Pinpoint the cell where the given text exists, returning its [X, Y] midpoint coordinate. 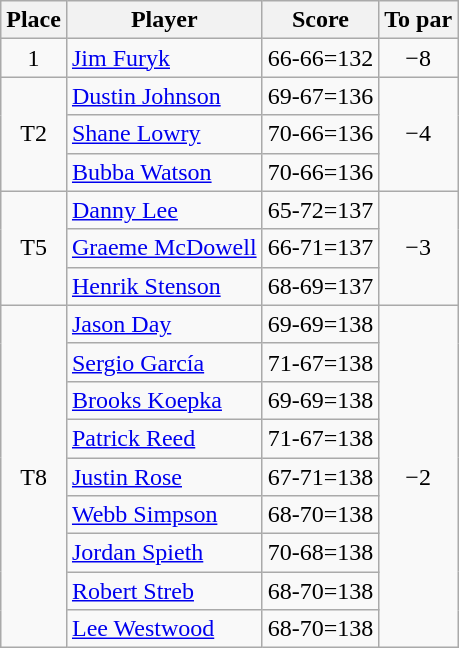
Place [34, 20]
Jason Day [164, 324]
T2 [34, 134]
69-67=136 [320, 96]
−3 [418, 248]
70-68=138 [320, 553]
Lee Westwood [164, 629]
Shane Lowry [164, 134]
−2 [418, 476]
1 [34, 58]
66-66=132 [320, 58]
Henrik Stenson [164, 286]
Patrick Reed [164, 438]
−4 [418, 134]
66-71=137 [320, 248]
Dustin Johnson [164, 96]
Webb Simpson [164, 515]
Score [320, 20]
To par [418, 20]
67-71=138 [320, 477]
Bubba Watson [164, 172]
Player [164, 20]
Robert Streb [164, 591]
Jim Furyk [164, 58]
Jordan Spieth [164, 553]
Brooks Koepka [164, 400]
Sergio García [164, 362]
Graeme McDowell [164, 248]
T5 [34, 248]
T8 [34, 476]
65-72=137 [320, 210]
−8 [418, 58]
68-69=137 [320, 286]
Justin Rose [164, 477]
Danny Lee [164, 210]
